Output the [X, Y] coordinate of the center of the cell containing the given text.  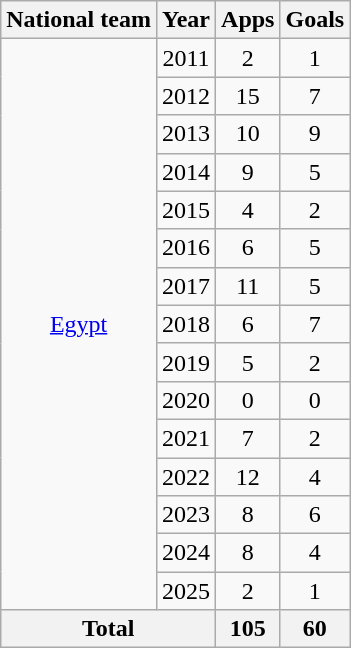
2024 [186, 553]
10 [248, 134]
2018 [186, 324]
11 [248, 286]
12 [248, 477]
National team [79, 20]
2012 [186, 96]
Goals [315, 20]
15 [248, 96]
2013 [186, 134]
2022 [186, 477]
Egypt [79, 324]
2019 [186, 362]
2014 [186, 172]
Year [186, 20]
2021 [186, 438]
2011 [186, 58]
2023 [186, 515]
105 [248, 629]
2025 [186, 591]
2020 [186, 400]
2015 [186, 210]
60 [315, 629]
Total [108, 629]
2017 [186, 286]
Apps [248, 20]
2016 [186, 248]
